Scan for the cell matching the given text and deliver its [X, Y] coordinate at center. 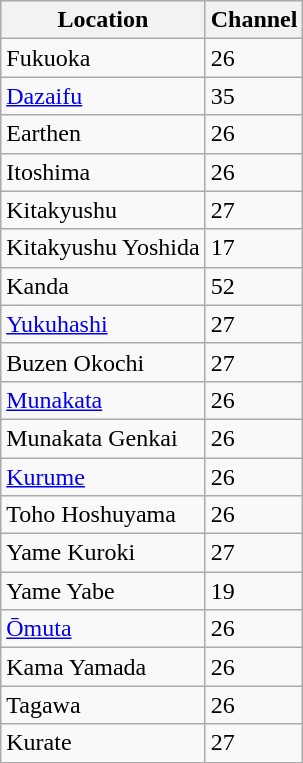
Munakata Genkai [103, 438]
Kitakyushu Yoshida [103, 248]
35 [254, 96]
Tagawa [103, 705]
Kanda [103, 286]
Location [103, 20]
Yame Kuroki [103, 553]
Munakata [103, 400]
19 [254, 591]
Toho Hoshuyama [103, 515]
Yame Yabe [103, 591]
Fukuoka [103, 58]
Ōmuta [103, 629]
Itoshima [103, 172]
Yukuhashi [103, 324]
17 [254, 248]
Kama Yamada [103, 667]
Kurume [103, 477]
52 [254, 286]
Earthen [103, 134]
Dazaifu [103, 96]
Channel [254, 20]
Kurate [103, 743]
Kitakyushu [103, 210]
Buzen Okochi [103, 362]
